Locate the cell with the specified text and output its [x, y] center coordinate. 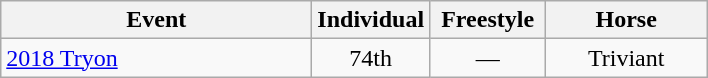
— [488, 58]
74th [371, 58]
Individual [371, 20]
2018 Tryon [156, 58]
Horse [626, 20]
Freestyle [488, 20]
Event [156, 20]
Triviant [626, 58]
